Return the (X, Y) coordinate for the center point of the cell that contains the specified text.  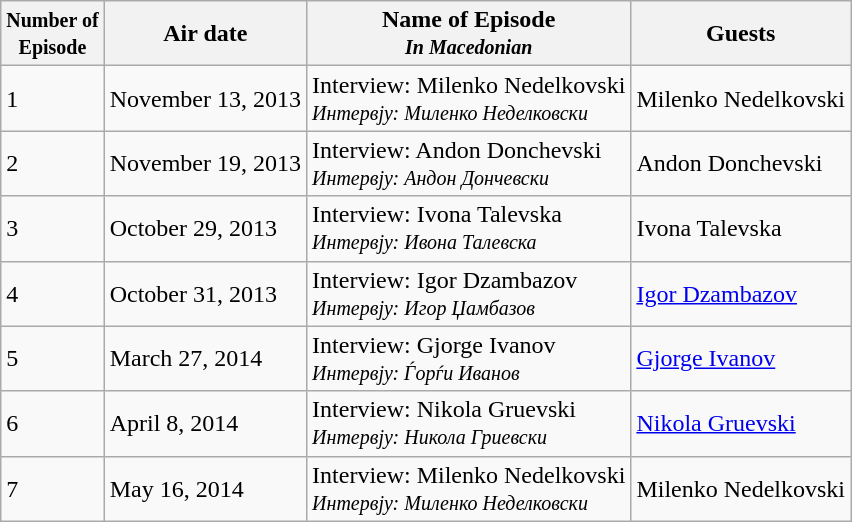
May 16, 2014 (205, 488)
Number of Episode (52, 34)
April 8, 2014 (205, 424)
1 (52, 98)
Name of Episode In Macedonian (469, 34)
Interview: Igor Dzambazov Интервју: Игор Џамбазов (469, 294)
Igor Dzambazov (741, 294)
Interview: Nikola Gruevski Интервју: Никола Гриевски (469, 424)
Nikola Gruevski (741, 424)
Interview: Andon Donchevski Интервју: Андон Дончевски (469, 164)
3 (52, 228)
2 (52, 164)
November 19, 2013 (205, 164)
November 13, 2013 (205, 98)
October 31, 2013 (205, 294)
4 (52, 294)
7 (52, 488)
6 (52, 424)
Interview: Gjorge Ivanov Интервју: Ѓорѓи Иванов (469, 358)
Interview: Ivona Talevska Интервју: Ивона Талевска (469, 228)
5 (52, 358)
March 27, 2014 (205, 358)
Andon Donchevski (741, 164)
Guests (741, 34)
Ivona Talevska (741, 228)
Air date (205, 34)
Gjorge Ivanov (741, 358)
October 29, 2013 (205, 228)
